Determine the [X, Y] coordinate at the center of the cell enclosing the given text.  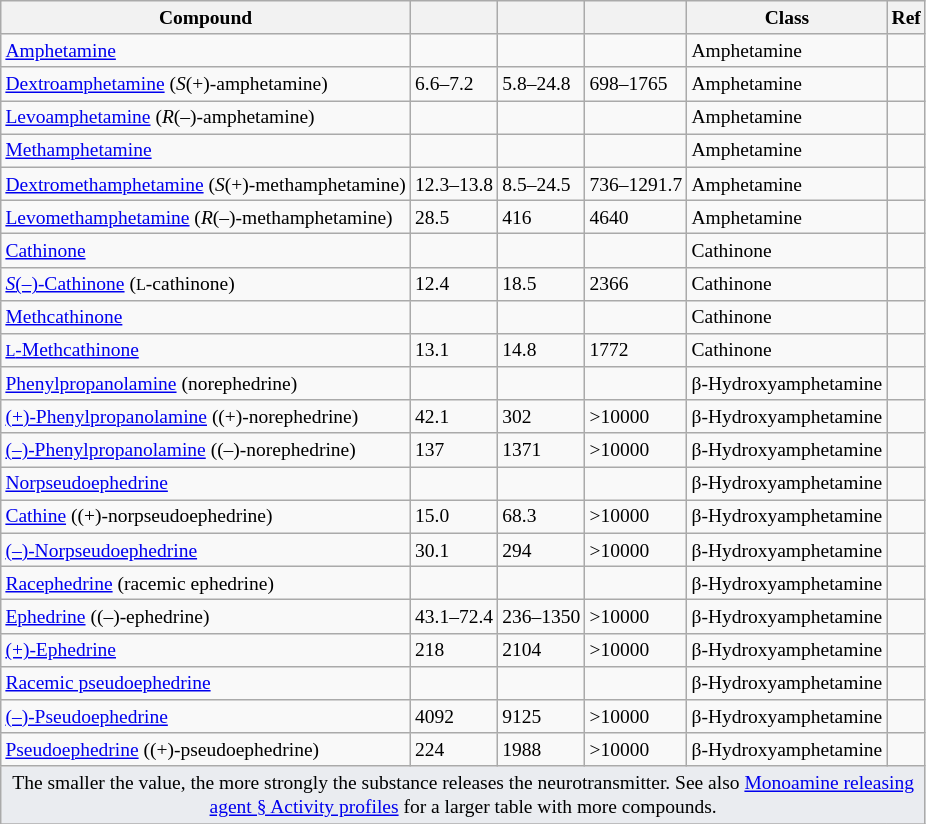
Ref [906, 18]
Ephedrine ((–)-ephedrine) [206, 616]
302 [542, 416]
(+)-Ephedrine [206, 650]
137 [454, 450]
Racemic pseudoephedrine [206, 682]
42.1 [454, 416]
1371 [542, 450]
Levomethamphetamine (R(–)-methamphetamine) [206, 216]
2104 [542, 650]
12.4 [454, 284]
736–1291.7 [636, 184]
Methamphetamine [206, 150]
12.3–13.8 [454, 184]
(–)-Pseudoephedrine [206, 716]
4092 [454, 716]
28.5 [454, 216]
Pseudoephedrine ((+)-pseudoephedrine) [206, 750]
S(–)-Cathinone (L-cathinone) [206, 284]
1772 [636, 350]
(+)-Phenylpropanolamine ((+)-norephedrine) [206, 416]
30.1 [454, 550]
43.1–72.4 [454, 616]
18.5 [542, 284]
4640 [636, 216]
68.3 [542, 516]
Levoamphetamine (R(–)-amphetamine) [206, 118]
Norpseudoephedrine [206, 484]
Dextroamphetamine (S(+)-amphetamine) [206, 84]
Class [787, 18]
416 [542, 216]
1988 [542, 750]
224 [454, 750]
(–)-Norpseudoephedrine [206, 550]
L-Methcathinone [206, 350]
6.6–7.2 [454, 84]
218 [454, 650]
15.0 [454, 516]
236–1350 [542, 616]
9125 [542, 716]
698–1765 [636, 84]
5.8–24.8 [542, 84]
Methcathinone [206, 316]
13.1 [454, 350]
2366 [636, 284]
(–)-Phenylpropanolamine ((–)-norephedrine) [206, 450]
294 [542, 550]
Racephedrine (racemic ephedrine) [206, 584]
Compound [206, 18]
Cathine ((+)-norpseudoephedrine) [206, 516]
Phenylpropanolamine (norephedrine) [206, 384]
8.5–24.5 [542, 184]
14.8 [542, 350]
Dextromethamphetamine (S(+)-methamphetamine) [206, 184]
